Return (X, Y) of the center of cell containing provided text 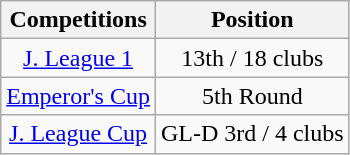
Position (252, 20)
Emperor's Cup (78, 96)
J. League 1 (78, 58)
Competitions (78, 20)
J. League Cup (78, 134)
GL-D 3rd / 4 clubs (252, 134)
13th / 18 clubs (252, 58)
5th Round (252, 96)
